Pinpoint the cell where the given text exists, returning its (X, Y) midpoint coordinate. 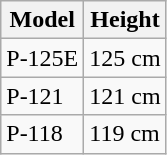
119 cm (125, 134)
P-118 (42, 134)
125 cm (125, 58)
Model (42, 20)
P-125E (42, 58)
Height (125, 20)
P-121 (42, 96)
121 cm (125, 96)
